Find where the given text appears and provide that cell's center as [X, Y] coordinate. 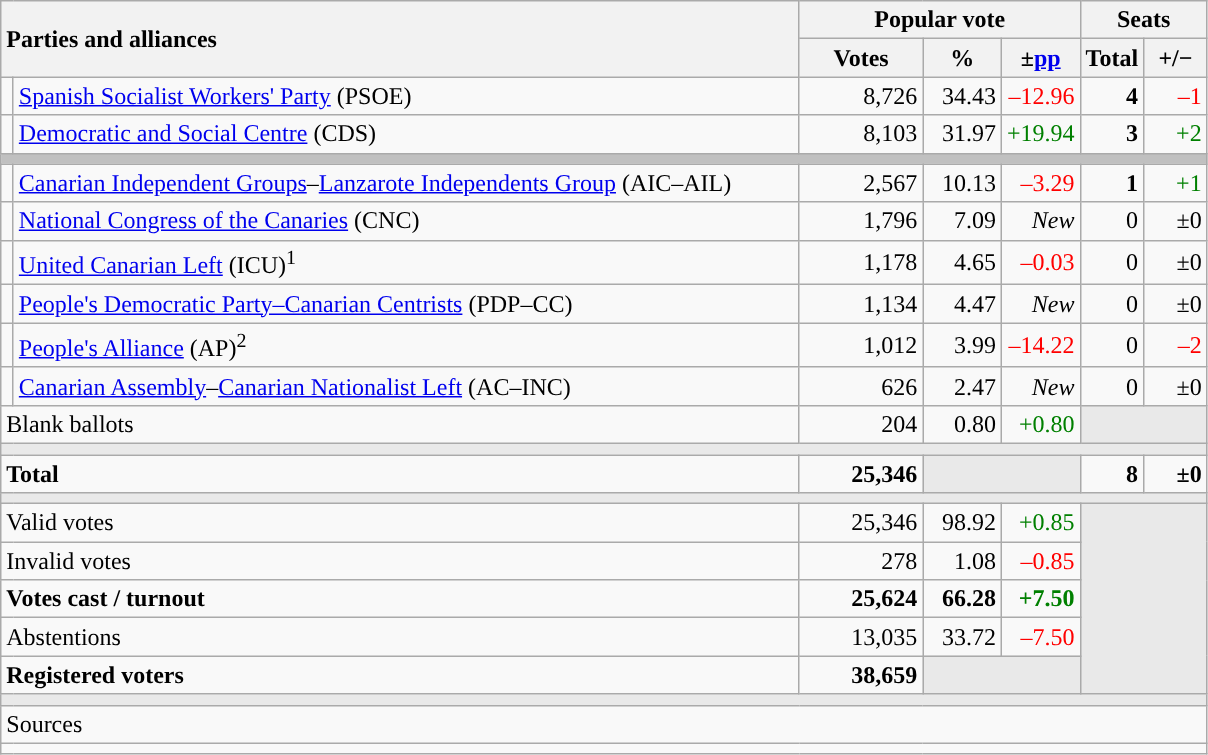
–2 [1176, 346]
Abstentions [400, 637]
±pp [1040, 58]
8,103 [861, 134]
–3.29 [1040, 183]
10.13 [962, 183]
4 [1112, 96]
2.47 [962, 386]
4.47 [962, 304]
Popular vote [940, 20]
3.99 [962, 346]
Parties and alliances [400, 39]
25,624 [861, 599]
Invalid votes [400, 561]
Seats [1144, 20]
2,567 [861, 183]
8 [1112, 474]
–1 [1176, 96]
13,035 [861, 637]
1,012 [861, 346]
1,178 [861, 262]
8,726 [861, 96]
1,796 [861, 221]
4.65 [962, 262]
People's Alliance (AP)2 [406, 346]
Spanish Socialist Workers' Party (PSOE) [406, 96]
Votes [861, 58]
278 [861, 561]
+2 [1176, 134]
Blank ballots [400, 424]
1.08 [962, 561]
+/− [1176, 58]
–7.50 [1040, 637]
1 [1112, 183]
–12.96 [1040, 96]
People's Democratic Party–Canarian Centrists (PDP–CC) [406, 304]
–14.22 [1040, 346]
7.09 [962, 221]
1,134 [861, 304]
National Congress of the Canaries (CNC) [406, 221]
+19.94 [1040, 134]
66.28 [962, 599]
–0.85 [1040, 561]
United Canarian Left (ICU)1 [406, 262]
+1 [1176, 183]
+0.85 [1040, 523]
% [962, 58]
98.92 [962, 523]
Valid votes [400, 523]
33.72 [962, 637]
31.97 [962, 134]
34.43 [962, 96]
+0.80 [1040, 424]
Votes cast / turnout [400, 599]
0.80 [962, 424]
Canarian Assembly–Canarian Nationalist Left (AC–INC) [406, 386]
+7.50 [1040, 599]
Canarian Independent Groups–Lanzarote Independents Group (AIC–AIL) [406, 183]
–0.03 [1040, 262]
204 [861, 424]
626 [861, 386]
Sources [604, 724]
Democratic and Social Centre (CDS) [406, 134]
Registered voters [400, 675]
3 [1112, 134]
38,659 [861, 675]
